From the cell containing the given text, extract its center point as (x, y) coordinate. 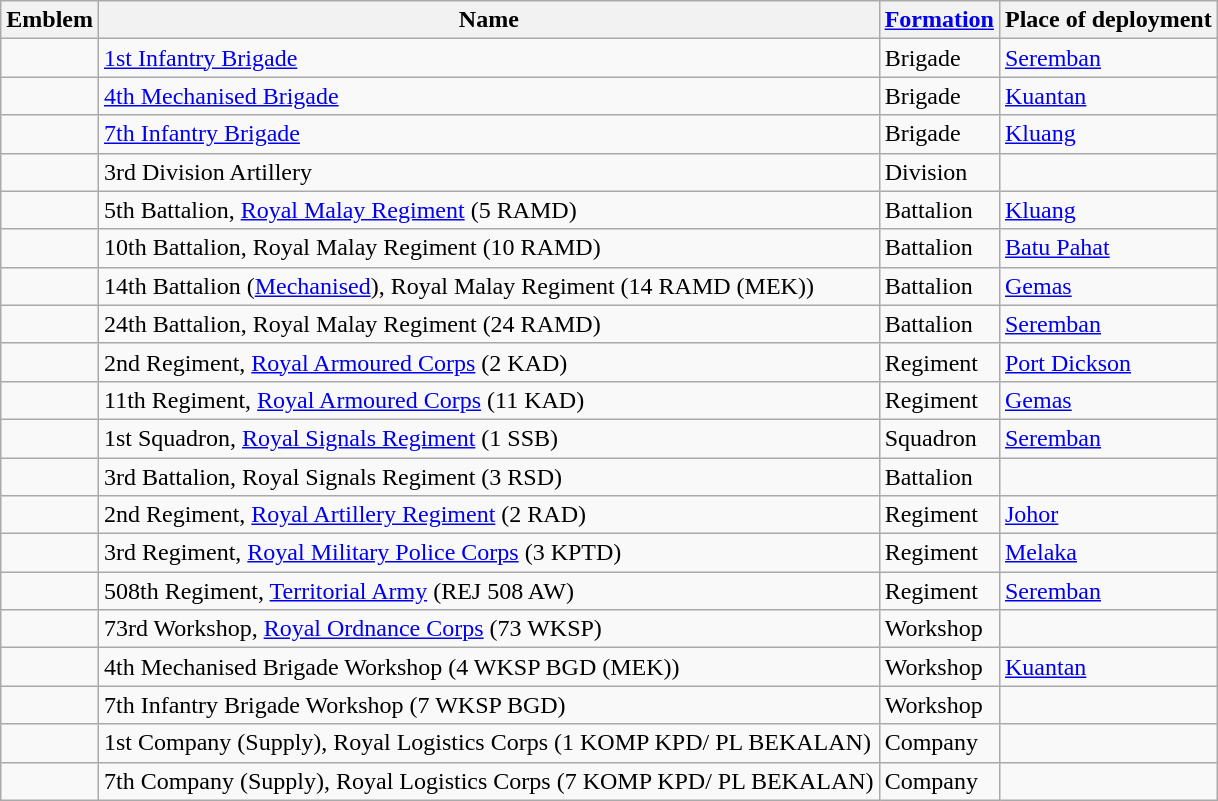
Division (939, 172)
Squadron (939, 438)
Place of deployment (1108, 20)
2nd Regiment, Royal Armoured Corps (2 KAD) (488, 362)
1st Company (Supply), Royal Logistics Corps (1 KOMP KPD/ PL BEKALAN) (488, 743)
14th Battalion (Mechanised), Royal Malay Regiment (14 RAMD (MEK)) (488, 286)
Port Dickson (1108, 362)
508th Regiment, Territorial Army (REJ 508 AW) (488, 591)
Emblem (50, 20)
7th Infantry Brigade (488, 134)
7th Company (Supply), Royal Logistics Corps (7 KOMP KPD/ PL BEKALAN) (488, 781)
1st Infantry Brigade (488, 58)
Melaka (1108, 553)
3rd Division Artillery (488, 172)
2nd Regiment, Royal Artillery Regiment (2 RAD) (488, 515)
Formation (939, 20)
3rd Regiment, Royal Military Police Corps (3 KPTD) (488, 553)
7th Infantry Brigade Workshop (7 WKSP BGD) (488, 705)
4th Mechanised Brigade Workshop (4 WKSP BGD (MEK)) (488, 667)
Batu Pahat (1108, 248)
24th Battalion, Royal Malay Regiment (24 RAMD) (488, 324)
3rd Battalion, Royal Signals Regiment (3 RSD) (488, 477)
11th Regiment, Royal Armoured Corps (11 KAD) (488, 400)
5th Battalion, Royal Malay Regiment (5 RAMD) (488, 210)
73rd Workshop, Royal Ordnance Corps (73 WKSP) (488, 629)
1st Squadron, Royal Signals Regiment (1 SSB) (488, 438)
Johor (1108, 515)
4th Mechanised Brigade (488, 96)
10th Battalion, Royal Malay Regiment (10 RAMD) (488, 248)
Name (488, 20)
